Extract the [x, y] coordinate from the center of the cell holding the provided text.  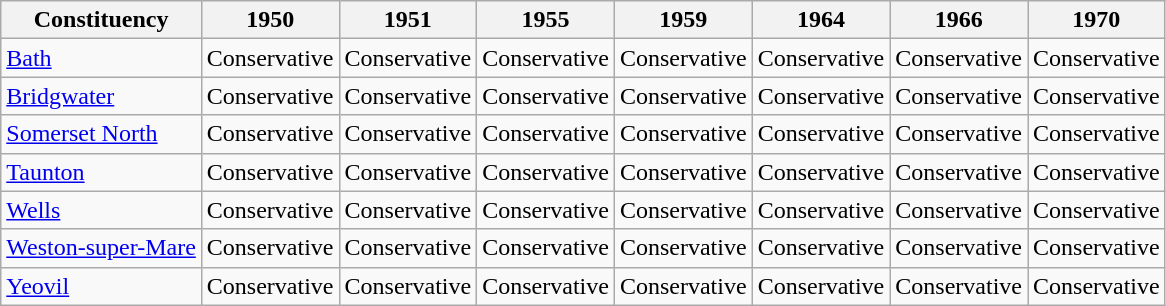
Bath [102, 58]
1966 [959, 20]
1959 [683, 20]
1970 [1097, 20]
Somerset North [102, 134]
1951 [408, 20]
Weston-super-Mare [102, 248]
Bridgwater [102, 96]
Taunton [102, 172]
Wells [102, 210]
Constituency [102, 20]
1950 [270, 20]
Yeovil [102, 286]
1964 [821, 20]
1955 [546, 20]
